Search for the cell housing the specified text and yield its [X, Y] center coordinate. 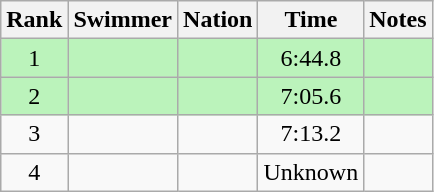
4 [34, 172]
Unknown [311, 172]
3 [34, 134]
2 [34, 96]
Time [311, 20]
Notes [398, 20]
1 [34, 58]
Rank [34, 20]
6:44.8 [311, 58]
Swimmer [123, 20]
7:05.6 [311, 96]
Nation [218, 20]
7:13.2 [311, 134]
